Detect which cell encompasses the target text, then output its (x, y) center coordinate. 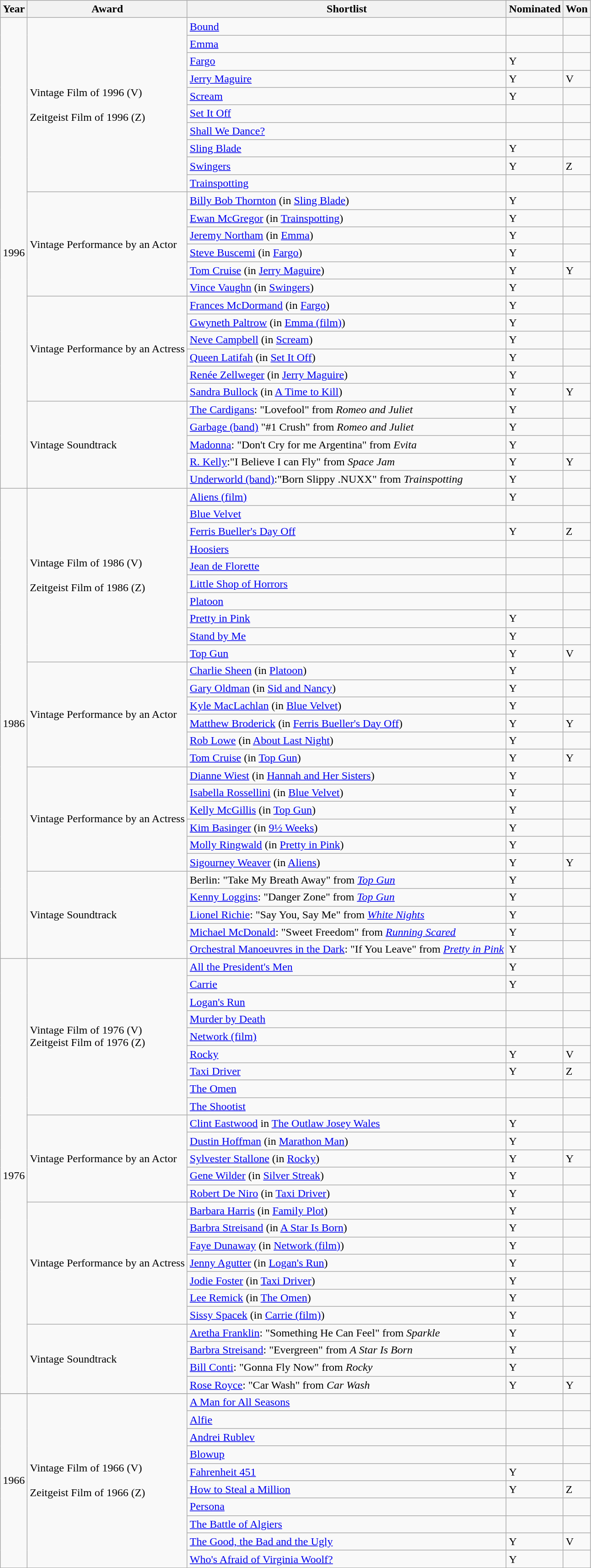
Kelly McGillis (in Top Gun) (347, 810)
Jerry Maguire (347, 79)
All the President's Men (347, 967)
Ewan McGregor (in Trainspotting) (347, 218)
Swingers (347, 166)
Bound (347, 27)
Charlie Sheen (in Platoon) (347, 671)
1986 (14, 723)
Shall We Dance? (347, 131)
Bill Conti: "Gonna Fly Now" from Rocky (347, 1368)
Steve Buscemi (in Fargo) (347, 253)
1976 (14, 1176)
Murder by Death (347, 1019)
Dianne Wiest (in Hannah and Her Sisters) (347, 776)
Kenny Loggins: "Danger Zone" from Top Gun (347, 897)
Sigourney Weaver (in Aliens) (347, 862)
Vintage Film of 1986 (V) Zeitgeist Film of 1986 (Z) (107, 575)
Who's Afraid of Virginia Woolf? (347, 1559)
Fahrenheit 451 (347, 1472)
Jeremy Northam (in Emma) (347, 236)
Carrie (347, 984)
Aliens (film) (347, 496)
Little Shop of Horrors (347, 584)
Won (576, 9)
1966 (14, 1481)
Platoon (347, 601)
Matthew Broderick (in Ferris Bueller's Day Off) (347, 723)
Renée Zellweger (in Jerry Maguire) (347, 375)
Network (film) (347, 1036)
Clint Eastwood in The Outlaw Josey Wales (347, 1124)
R. Kelly:"I Believe I can Fly" from Space Jam (347, 462)
Sylvester Stallone (in Rocky) (347, 1158)
Sandra Bullock (in A Time to Kill) (347, 392)
Garbage (band) "#1 Crush" from Romeo and Juliet (347, 427)
Barbra Streisand: "Evergreen" from A Star Is Born (347, 1350)
Blue Velvet (347, 514)
Michael McDonald: "Sweet Freedom" from Running Scared (347, 932)
Orchestral Manoeuvres in the Dark: "If You Leave" from Pretty in Pink (347, 949)
The Shootist (347, 1106)
Berlin: "Take My Breath Away" from Top Gun (347, 880)
Ferris Bueller's Day Off (347, 532)
Madonna: "Don't Cry for me Argentina" from Evita (347, 444)
Dustin Hoffman (in Marathon Man) (347, 1141)
Top Gun (347, 653)
Set It Off (347, 113)
Robert De Niro (in Taxi Driver) (347, 1193)
Vince Vaughn (in Swingers) (347, 288)
Persona (347, 1507)
1996 (14, 253)
Lee Remick (in The Omen) (347, 1298)
Vintage Film of 1976 (V) Zeitgeist Film of 1976 (Z) (107, 1037)
Barbara Harris (in Family Plot) (347, 1211)
Kyle MacLachlan (in Blue Velvet) (347, 706)
Blowup (347, 1455)
Kim Basinger (in 9½ Weeks) (347, 828)
Alfie (347, 1420)
Isabella Rossellini (in Blue Velvet) (347, 793)
Barbra Streisand (in A Star Is Born) (347, 1228)
Year (14, 9)
Sling Blade (347, 148)
Sissy Spacek (in Carrie (film)) (347, 1315)
Rob Lowe (in About Last Night) (347, 740)
Neve Campbell (in Scream) (347, 340)
Gary Oldman (in Sid and Nancy) (347, 688)
A Man for All Seasons (347, 1402)
Award (107, 9)
Frances McDormand (in Fargo) (347, 305)
Vintage Film of 1966 (V) Zeitgeist Film of 1966 (Z) (107, 1481)
Underworld (band):"Born Slippy .NUXX" from Trainspotting (347, 479)
Stand by Me (347, 636)
Gene Wilder (in Silver Streak) (347, 1176)
Shortlist (347, 9)
How to Steal a Million (347, 1489)
Tom Cruise (in Jerry Maguire) (347, 270)
Faye Dunaway (in Network (film)) (347, 1245)
Lionel Richie: "Say You, Say Me" from White Nights (347, 915)
Logan's Run (347, 1002)
Queen Latifah (in Set It Off) (347, 357)
Jean de Florette (347, 566)
The Battle of Algiers (347, 1524)
Gwyneth Paltrow (in Emma (film)) (347, 323)
Andrei Rublev (347, 1437)
Emma (347, 44)
Molly Ringwald (in Pretty in Pink) (347, 845)
Aretha Franklin: "Something He Can Feel" from Sparkle (347, 1333)
Pretty in Pink (347, 619)
Billy Bob Thornton (in Sling Blade) (347, 200)
Rocky (347, 1054)
Jenny Agutter (in Logan's Run) (347, 1263)
Jodie Foster (in Taxi Driver) (347, 1280)
The Omen (347, 1089)
The Cardigans: "Lovefool" from Romeo and Juliet (347, 410)
Trainspotting (347, 183)
Vintage Film of 1996 (V) Zeitgeist Film of 1996 (Z) (107, 105)
Fargo (347, 61)
The Good, the Bad and the Ugly (347, 1541)
Nominated (535, 9)
Taxi Driver (347, 1072)
Scream (347, 96)
Tom Cruise (in Top Gun) (347, 758)
Hoosiers (347, 549)
Rose Royce: "Car Wash" from Car Wash (347, 1385)
